Extract the [X, Y] coordinate from the center of the cell holding the provided text.  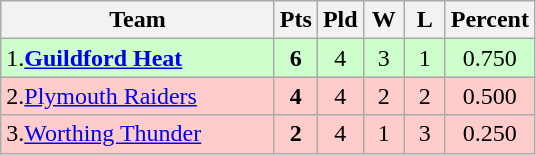
L [424, 20]
2.Plymouth Raiders [138, 96]
Team [138, 20]
W [384, 20]
Pts [296, 20]
3.Worthing Thunder [138, 134]
0.250 [490, 134]
0.500 [490, 96]
0.750 [490, 58]
Percent [490, 20]
6 [296, 58]
Pld [340, 20]
1.Guildford Heat [138, 58]
